Pinpoint the cell where the given text exists, returning its [X, Y] midpoint coordinate. 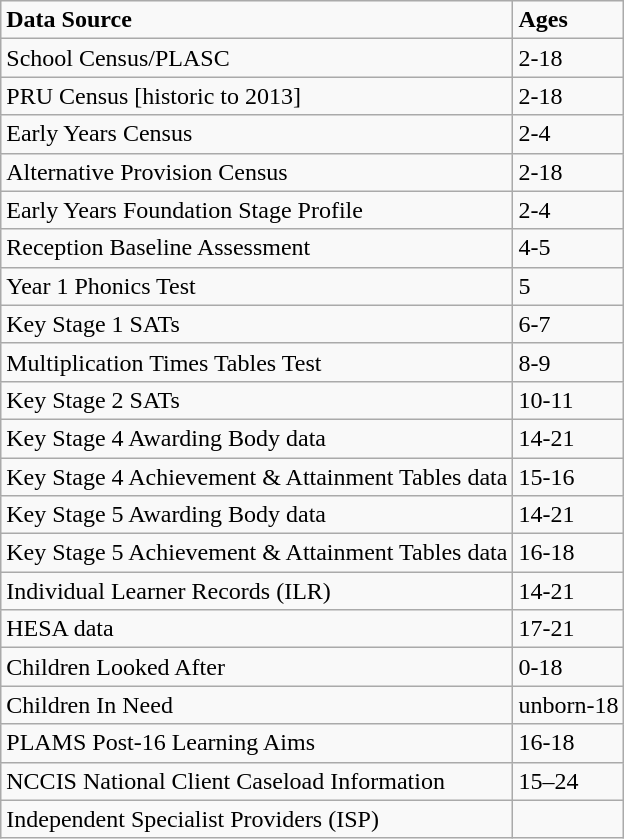
Alternative Provision Census [257, 172]
15-16 [568, 477]
6-7 [568, 324]
NCCIS National Client Caseload Information [257, 781]
Early Years Census [257, 134]
Key Stage 1 SATs [257, 324]
Individual Learner Records (ILR) [257, 591]
PLAMS Post-16 Learning Aims [257, 743]
0-18 [568, 667]
Reception Baseline Assessment [257, 248]
Children In Need [257, 705]
10-11 [568, 400]
Key Stage 5 Awarding Body data [257, 515]
Early Years Foundation Stage Profile [257, 210]
Independent Specialist Providers (ISP) [257, 819]
8-9 [568, 362]
5 [568, 286]
17-21 [568, 629]
PRU Census [historic to 2013] [257, 96]
Key Stage 2 SATs [257, 400]
unborn-18 [568, 705]
Multiplication Times Tables Test [257, 362]
Key Stage 4 Achievement & Attainment Tables data [257, 477]
Key Stage 5 Achievement & Attainment Tables data [257, 553]
HESA data [257, 629]
15–24 [568, 781]
Data Source [257, 20]
Year 1 Phonics Test [257, 286]
School Census/PLASC [257, 58]
Key Stage 4 Awarding Body data [257, 438]
Ages [568, 20]
4-5 [568, 248]
Children Looked After [257, 667]
